Locate the cell with the specified text and output its [X, Y] center coordinate. 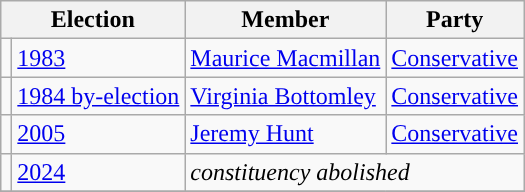
Maurice Macmillan [286, 58]
1984 by-election [98, 96]
1983 [98, 58]
Party [455, 20]
Virginia Bottomley [286, 96]
2024 [98, 172]
constituency abolished [354, 172]
Election [93, 20]
Member [286, 20]
2005 [98, 134]
Jeremy Hunt [286, 134]
